Extract the (X, Y) coordinate from the center of the cell holding the provided text.  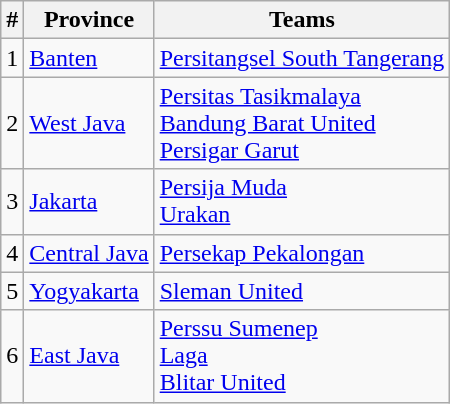
Central Java (89, 253)
Sleman United (302, 291)
Teams (302, 20)
6 (12, 356)
Yogyakarta (89, 291)
3 (12, 202)
Jakarta (89, 202)
Banten (89, 58)
West Java (89, 123)
4 (12, 253)
2 (12, 123)
East Java (89, 356)
Persekap Pekalongan (302, 253)
Perssu SumenepLagaBlitar United (302, 356)
5 (12, 291)
Province (89, 20)
Persitas TasikmalayaBandung Barat UnitedPersigar Garut (302, 123)
# (12, 20)
Persija MudaUrakan (302, 202)
1 (12, 58)
Persitangsel South Tangerang (302, 58)
